Extract the (x, y) coordinate from the center of the cell holding the provided text.  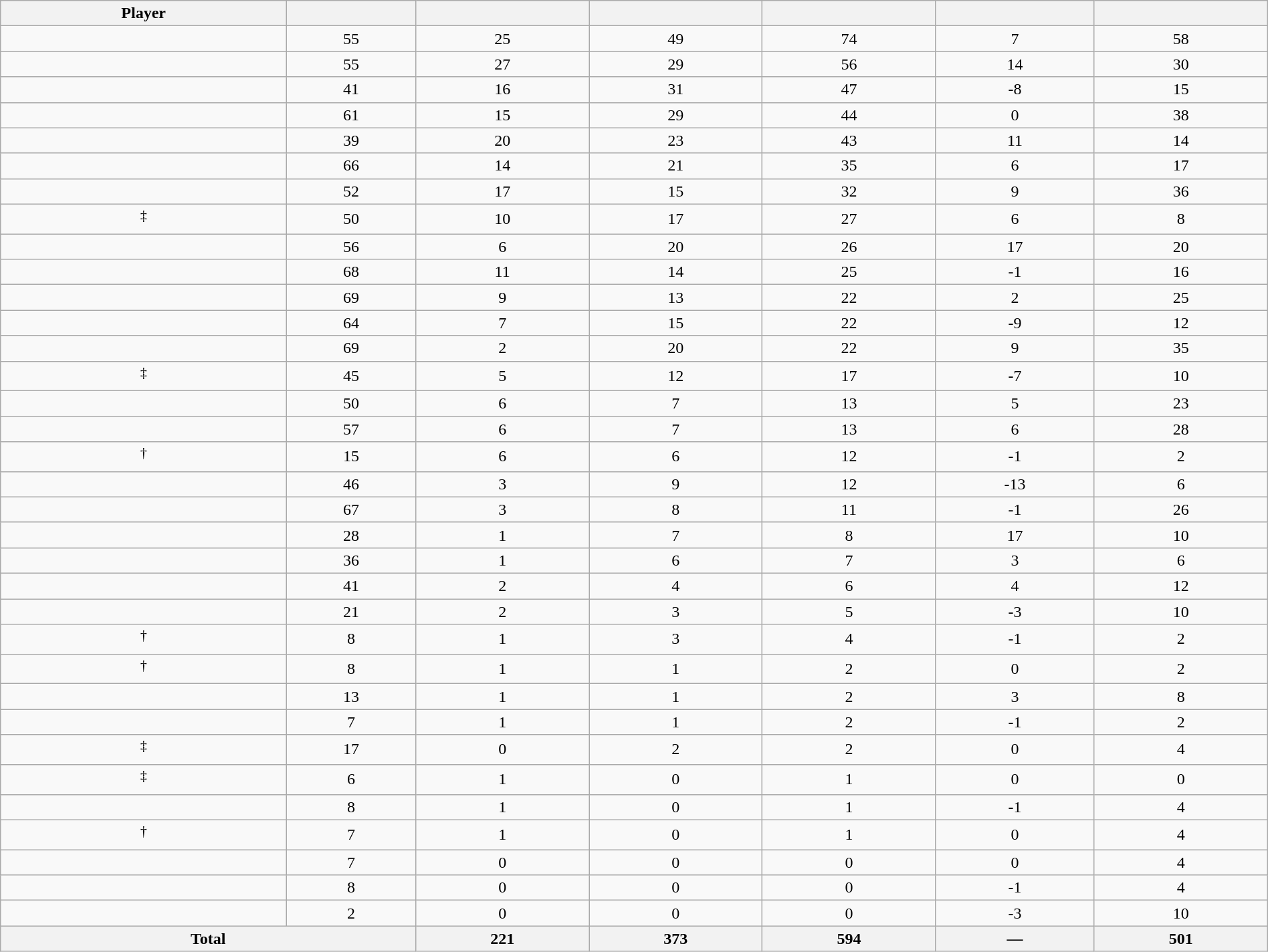
43 (849, 140)
74 (849, 39)
594 (849, 939)
52 (352, 191)
58 (1181, 39)
66 (352, 166)
— (1015, 939)
221 (503, 939)
-13 (1015, 484)
373 (675, 939)
-9 (1015, 323)
67 (352, 509)
61 (352, 115)
38 (1181, 115)
Player (144, 13)
44 (849, 115)
45 (352, 376)
-8 (1015, 90)
Total (209, 939)
-7 (1015, 376)
31 (675, 90)
47 (849, 90)
57 (352, 429)
68 (352, 272)
30 (1181, 64)
46 (352, 484)
32 (849, 191)
501 (1181, 939)
39 (352, 140)
64 (352, 323)
49 (675, 39)
